For the text-containing cell, return its midpoint in (x, y) coordinate format. 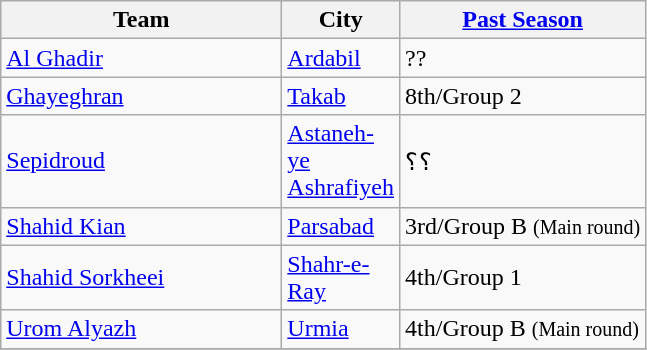
4th/Group B (Main round) (523, 329)
Shahid Sorkheei (142, 278)
Shahid Kian (142, 226)
City (341, 20)
3rd/Group B (Main round) (523, 226)
?? (523, 58)
8th/Group 2 (523, 96)
Al Ghadir (142, 58)
Past Season (523, 20)
Team (142, 20)
Ardabil (341, 58)
Takab (341, 96)
Urom Alyazh (142, 329)
Astaneh-ye Ashrafiyeh (341, 161)
Parsabad (341, 226)
Urmia (341, 329)
4th/Group 1 (523, 278)
Sepidroud (142, 161)
Ghayeghran (142, 96)
Shahr-e-Ray (341, 278)
؟؟ (523, 161)
